From the cell containing the given text, extract its center point as (X, Y) coordinate. 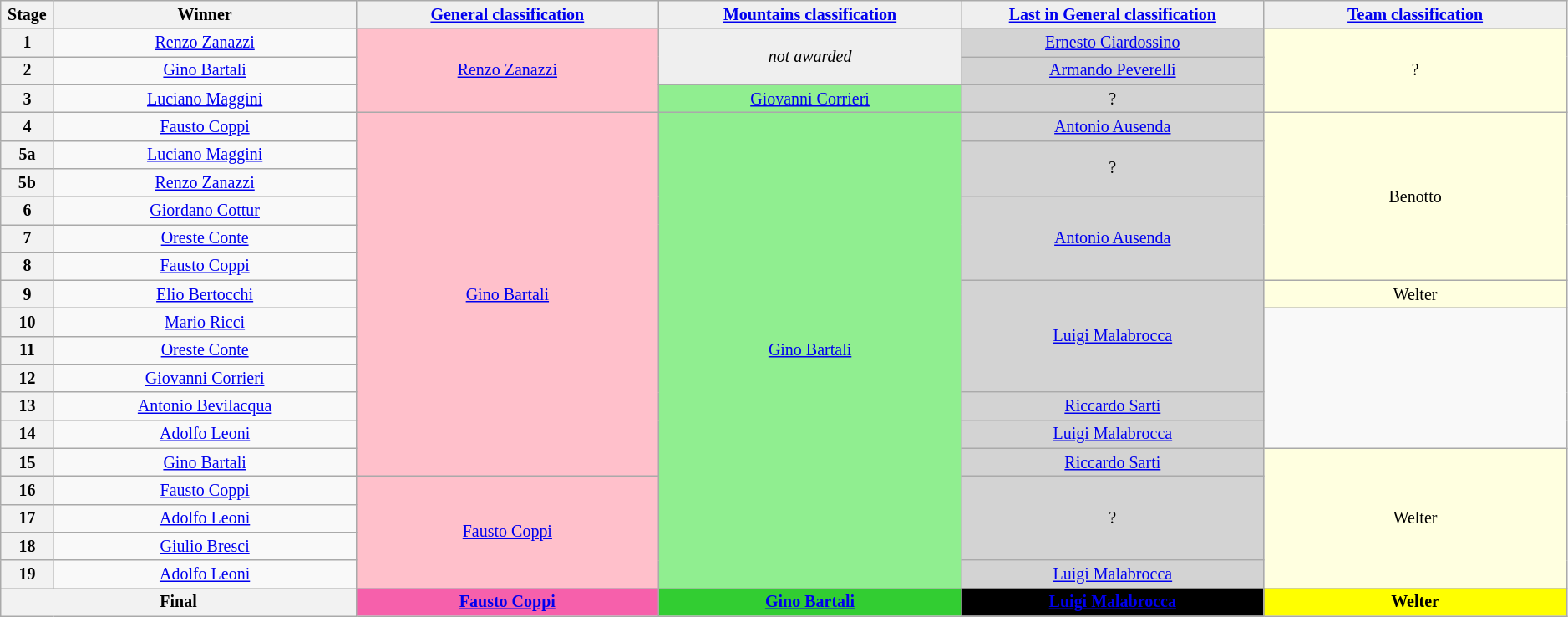
Winner (205, 15)
8 (27, 266)
Elio Bertocchi (205, 294)
Mario Ricci (205, 323)
12 (27, 378)
3 (27, 99)
5a (27, 154)
15 (27, 463)
18 (27, 547)
not awarded (809, 57)
Final (179, 602)
Armando Peverelli (1113, 70)
16 (27, 490)
10 (27, 323)
11 (27, 351)
17 (27, 518)
Last in General classification (1113, 15)
Stage (27, 15)
19 (27, 574)
14 (27, 435)
4 (27, 127)
1 (27, 43)
9 (27, 294)
13 (27, 406)
Giordano Cottur (205, 211)
6 (27, 211)
2 (27, 70)
Benotto (1415, 197)
Team classification (1415, 15)
Ernesto Ciardossino (1113, 43)
7 (27, 239)
Mountains classification (809, 15)
Antonio Bevilacqua (205, 406)
5b (27, 182)
Giulio Bresci (205, 547)
General classification (507, 15)
